Identify which cell holds the provided text, then report its (x, y) central coordinate. 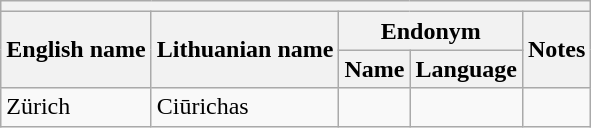
Name (374, 69)
Zürich (76, 107)
Endonym (430, 31)
Language (466, 69)
Notes (556, 50)
Ciūrichas (245, 107)
English name (76, 50)
Lithuanian name (245, 50)
